Extract the [x, y] coordinate from the center of the cell holding the provided text.  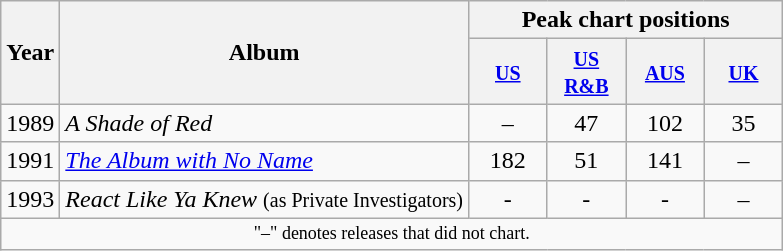
1991 [30, 161]
51 [586, 161]
Peak chart positions [626, 20]
102 [666, 123]
The Album with No Name [264, 161]
Year [30, 52]
US R&B [586, 72]
1989 [30, 123]
"–" denotes releases that did not chart. [392, 234]
React Like Ya Knew (as Private Investigators) [264, 199]
US [508, 72]
Album [264, 52]
A Shade of Red [264, 123]
UK [744, 72]
35 [744, 123]
47 [586, 123]
182 [508, 161]
1993 [30, 199]
141 [666, 161]
AUS [666, 72]
